Return (x, y) of the center of cell containing provided text 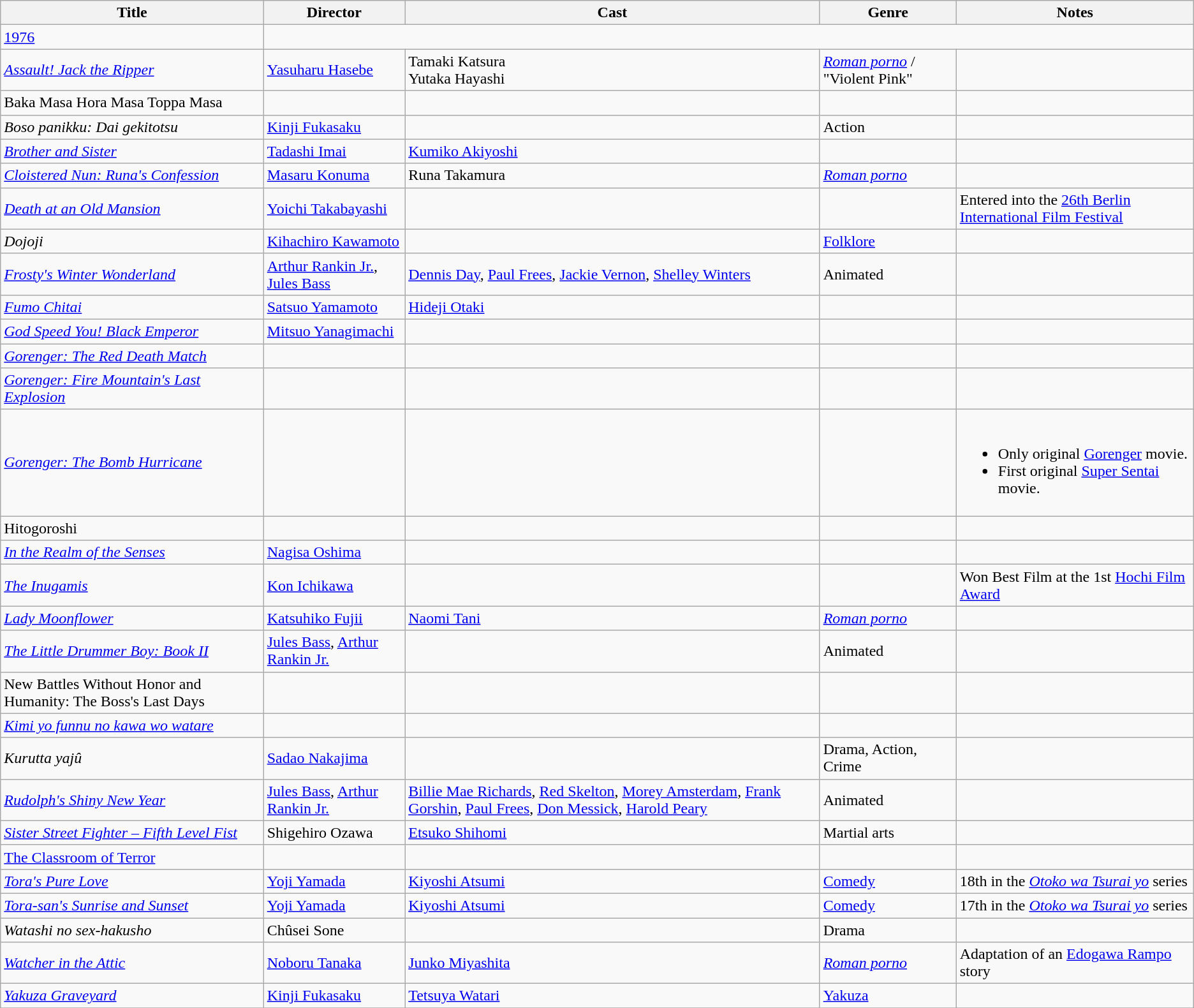
Folklore (888, 241)
Watcher in the Attic (132, 963)
Hitogoroshi (132, 528)
Lady Moonflower (132, 618)
Watashi no sex-hakusho (132, 930)
Etsuko Shihomi (612, 833)
Tora's Pure Love (132, 881)
Frosty's Winter Wonderland (132, 274)
Cloistered Nun: Runa's Confession (132, 175)
Drama, Action, Crime (888, 758)
Rudolph's Shiny New Year (132, 800)
Yoichi Takabayashi (334, 208)
Director (334, 13)
Kon Ichikawa (334, 586)
Arthur Rankin Jr., Jules Bass (334, 274)
Nagisa Oshima (334, 552)
Tora-san's Sunrise and Sunset (132, 905)
Runa Takamura (612, 175)
In the Realm of the Senses (132, 552)
Chûsei Sone (334, 930)
Only original Gorenger movie.First original Super Sentai movie. (1075, 463)
Tamaki Katsura Yutaka Hayashi (612, 70)
Martial arts (888, 833)
The Classroom of Terror (132, 857)
Assault! Jack the Ripper (132, 70)
Genre (888, 13)
18th in the Otoko wa Tsurai yo series (1075, 881)
Notes (1075, 13)
Kumiko Akiyoshi (612, 151)
Baka Masa Hora Masa Toppa Masa (132, 103)
Adaptation of an Edogawa Rampo story (1075, 963)
Gorenger: The Red Death Match (132, 355)
Billie Mae Richards, Red Skelton, Morey Amsterdam, Frank Gorshin, Paul Frees, Don Messick, Harold Peary (612, 800)
Drama (888, 930)
Title (132, 13)
Shigehiro Ozawa (334, 833)
Naomi Tani (612, 618)
Brother and Sister (132, 151)
Kimi yo funnu no kawa wo watare (132, 725)
Mitsuo Yanagimachi (334, 331)
Won Best Film at the 1st Hochi Film Award (1075, 586)
Tadashi Imai (334, 151)
Hideji Otaki (612, 307)
Kihachiro Kawamoto (334, 241)
Fumo Chitai (132, 307)
Dennis Day, Paul Frees, Jackie Vernon, Shelley Winters (612, 274)
17th in the Otoko wa Tsurai yo series (1075, 905)
Kurutta yajû (132, 758)
Junko Miyashita (612, 963)
Sadao Nakajima (334, 758)
Cast (612, 13)
Noboru Tanaka (334, 963)
Roman porno / "Violent Pink" (888, 70)
God Speed You! Black Emperor (132, 331)
Yakuza Graveyard (132, 996)
Sister Street Fighter – Fifth Level Fist (132, 833)
Katsuhiko Fujii (334, 618)
Tetsuya Watari (612, 996)
Boso panikku: Dai gekitotsu (132, 127)
Yasuharu Hasebe (334, 70)
Masaru Konuma (334, 175)
Gorenger: The Bomb Hurricane (132, 463)
Satsuo Yamamoto (334, 307)
Death at an Old Mansion (132, 208)
The Inugamis (132, 586)
Yakuza (888, 996)
New Battles Without Honor and Humanity: The Boss's Last Days (132, 693)
Gorenger: Fire Mountain's Last Explosion (132, 389)
Entered into the 26th Berlin International Film Festival (1075, 208)
The Little Drummer Boy: Book II (132, 651)
Dojoji (132, 241)
1976 (132, 37)
Action (888, 127)
